Find where the given text appears and provide that cell's center as (X, Y) coordinate. 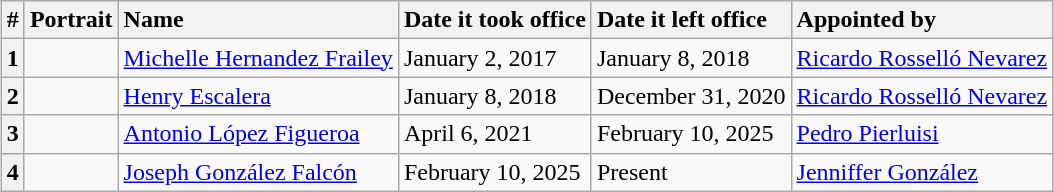
4 (12, 172)
1 (12, 58)
December 31, 2020 (691, 96)
April 6, 2021 (494, 134)
Name (258, 20)
Antonio López Figueroa (258, 134)
Michelle Hernandez Frailey (258, 58)
Joseph González Falcón (258, 172)
Portrait (71, 20)
Appointed by (922, 20)
2 (12, 96)
# (12, 20)
Pedro Pierluisi (922, 134)
Present (691, 172)
Jenniffer González (922, 172)
January 2, 2017 (494, 58)
Date it left office (691, 20)
Date it took office (494, 20)
Henry Escalera (258, 96)
3 (12, 134)
